Return the (x, y) coordinate for the center point of the cell that contains the specified text.  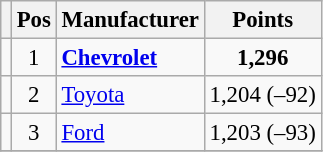
1 (34, 58)
3 (34, 133)
2 (34, 95)
1,203 (–93) (262, 133)
1,204 (–92) (262, 95)
Manufacturer (130, 20)
1,296 (262, 58)
Ford (130, 133)
Points (262, 20)
Toyota (130, 95)
Chevrolet (130, 58)
Pos (34, 20)
